Determine the (x, y) coordinate at the center of the cell enclosing the given text.  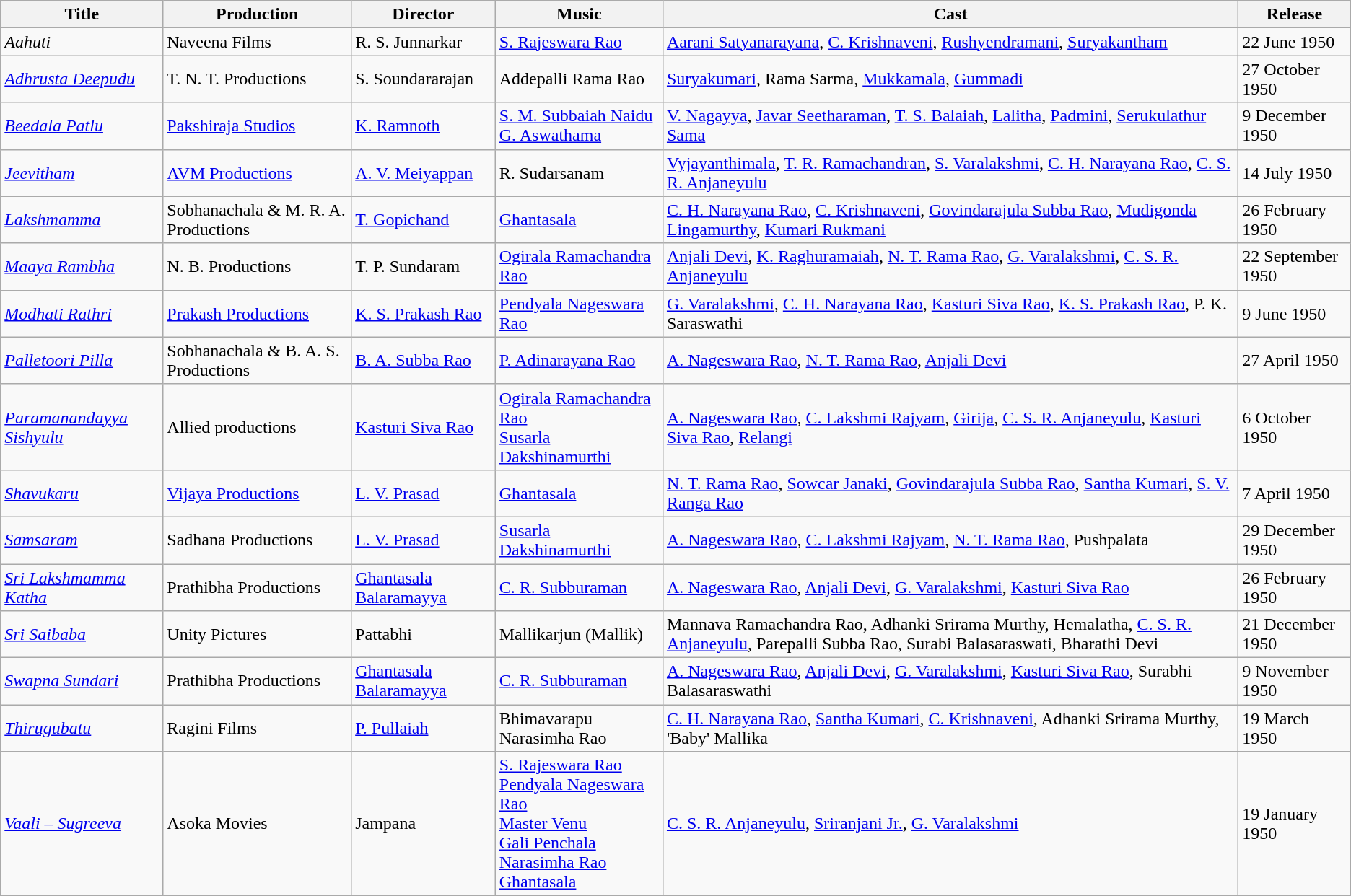
Anjali Devi, K. Raghuramaiah, N. T. Rama Rao, G. Varalakshmi, C. S. R. Anjaneyulu (950, 267)
N. T. Rama Rao, Sowcar Janaki, Govindarajula Subba Rao, Santha Kumari, S. V. Ranga Rao (950, 493)
B. A. Subba Rao (424, 361)
K. Ramnoth (424, 126)
Pattabhi (424, 635)
9 June 1950 (1295, 313)
Sobhanachala & B. A. S. Productions (257, 361)
A. Nageswara Rao, Anjali Devi, G. Varalakshmi, Kasturi Siva Rao, Surabhi Balasaraswathi (950, 681)
Swapna Sundari (82, 681)
P. Pullaiah (424, 729)
29 December 1950 (1295, 540)
Mallikarjun (Mallik) (579, 635)
Release (1295, 14)
27 April 1950 (1295, 361)
7 April 1950 (1295, 493)
Ragini Films (257, 729)
Ogirala Ramachandra Rao (579, 267)
Asoka Movies (257, 824)
R. S. Junnarkar (424, 42)
Title (82, 14)
Palletoori Pilla (82, 361)
Music (579, 14)
S. Soundararajan (424, 79)
Addepalli Rama Rao (579, 79)
Vijaya Productions (257, 493)
Beedala Patlu (82, 126)
P. Adinarayana Rao (579, 361)
Suryakumari, Rama Sarma, Mukkamala, Gummadi (950, 79)
C. S. R. Anjaneyulu, Sriranjani Jr., G. Varalakshmi (950, 824)
Shavukaru (82, 493)
G. Varalakshmi, C. H. Narayana Rao, Kasturi Siva Rao, K. S. Prakash Rao, P. K. Saraswathi (950, 313)
Vyjayanthimala, T. R. Ramachandran, S. Varalakshmi, C. H. Narayana Rao, C. S. R. Anjaneyulu (950, 173)
Prakash Productions (257, 313)
Ogirala Ramachandra RaoSusarla Dakshinamurthi (579, 427)
Paramanandayya Sishyulu (82, 427)
S. Rajeswara Rao (579, 42)
Adhrusta Deepudu (82, 79)
Pendyala Nageswara Rao (579, 313)
Maaya Rambha (82, 267)
Aahuti (82, 42)
Unity Pictures (257, 635)
Aarani Satyanarayana, C. Krishnaveni, Rushyendramani, Suryakantham (950, 42)
Thirugubatu (82, 729)
S. M. Subbaiah NaiduG. Aswathama (579, 126)
19 March 1950 (1295, 729)
C. H. Narayana Rao, C. Krishnaveni, Govindarajula Subba Rao, Mudigonda Lingamurthy, Kumari Rukmani (950, 219)
A. Nageswara Rao, C. Lakshmi Rajyam, N. T. Rama Rao, Pushpalata (950, 540)
22 September 1950 (1295, 267)
6 October 1950 (1295, 427)
Kasturi Siva Rao (424, 427)
9 November 1950 (1295, 681)
Sadhana Productions (257, 540)
Samsaram (82, 540)
Jeevitham (82, 173)
Vaali – Sugreeva (82, 824)
S. Rajeswara RaoPendyala Nageswara RaoMaster VenuGali Penchala Narasimha RaoGhantasala (579, 824)
21 December 1950 (1295, 635)
T. P. Sundaram (424, 267)
C. H. Narayana Rao, Santha Kumari, C. Krishnaveni, Adhanki Srirama Murthy, 'Baby' Mallika (950, 729)
A. Nageswara Rao, C. Lakshmi Rajyam, Girija, C. S. R. Anjaneyulu, Kasturi Siva Rao, Relangi (950, 427)
Lakshmamma (82, 219)
Production (257, 14)
Jampana (424, 824)
9 December 1950 (1295, 126)
Sobhanachala & M. R. A. Productions (257, 219)
19 January 1950 (1295, 824)
Modhati Rathri (82, 313)
Sri Saibaba (82, 635)
A. V. Meiyappan (424, 173)
A. Nageswara Rao, N. T. Rama Rao, Anjali Devi (950, 361)
AVM Productions (257, 173)
N. B. Productions (257, 267)
Bhimavarapu Narasimha Rao (579, 729)
Director (424, 14)
Sri Lakshmamma Katha (82, 587)
T. N. T. Productions (257, 79)
R. Sudarsanam (579, 173)
Pakshiraja Studios (257, 126)
Susarla Dakshinamurthi (579, 540)
Cast (950, 14)
Naveena Films (257, 42)
T. Gopichand (424, 219)
K. S. Prakash Rao (424, 313)
14 July 1950 (1295, 173)
Mannava Ramachandra Rao, Adhanki Srirama Murthy, Hemalatha, C. S. R. Anjaneyulu, Parepalli Subba Rao, Surabi Balasaraswati, Bharathi Devi (950, 635)
22 June 1950 (1295, 42)
27 October 1950 (1295, 79)
Allied productions (257, 427)
V. Nagayya, Javar Seetharaman, T. S. Balaiah, Lalitha, Padmini, Serukulathur Sama (950, 126)
A. Nageswara Rao, Anjali Devi, G. Varalakshmi, Kasturi Siva Rao (950, 587)
